Search for the cell housing the specified text and yield its [x, y] center coordinate. 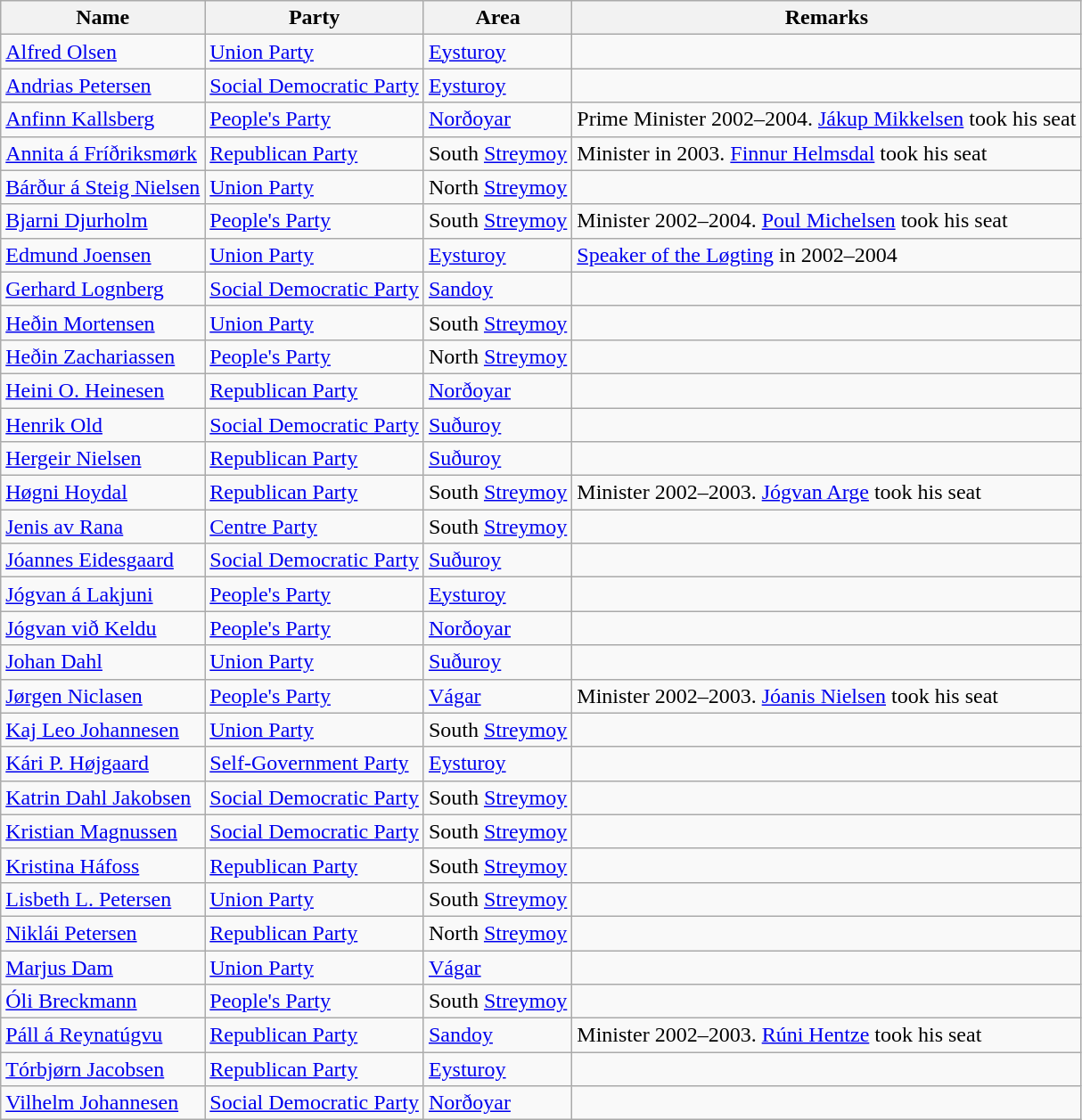
Self-Government Party [315, 764]
Party [315, 18]
Johan Dahl [103, 662]
Kristina Háfoss [103, 865]
Henrik Old [103, 425]
Óli Breckmann [103, 1001]
Katrin Dahl Jakobsen [103, 797]
Jóannes Eidesgaard [103, 560]
Lisbeth L. Petersen [103, 899]
Hergeir Nielsen [103, 459]
Heðin Mortensen [103, 323]
Jógvan á Lakjuni [103, 594]
Prime Minister 2002–2004. Jákup Mikkelsen took his seat [827, 119]
Bárður á Steig Nielsen [103, 187]
Heðin Zachariassen [103, 356]
Gerhard Lognberg [103, 289]
Remarks [827, 18]
Minister 2002–2004. Poul Michelsen took his seat [827, 221]
Kári P. Højgaard [103, 764]
Kristian Magnussen [103, 831]
Kaj Leo Johannesen [103, 730]
Niklái Petersen [103, 933]
Heini O. Heinesen [103, 390]
Minister 2002–2003. Jóanis Nielsen took his seat [827, 696]
Speaker of the Løgting in 2002–2004 [827, 255]
Jógvan við Keldu [103, 628]
Name [103, 18]
Alfred Olsen [103, 52]
Jenis av Rana [103, 527]
Marjus Dam [103, 967]
Centre Party [315, 527]
Minister 2002–2003. Jógvan Arge took his seat [827, 493]
Andrias Petersen [103, 86]
Anfinn Kallsberg [103, 119]
Edmund Joensen [103, 255]
Vilhelm Johannesen [103, 1103]
Minister in 2003. Finnur Helmsdal took his seat [827, 153]
Tórbjørn Jacobsen [103, 1069]
Minister 2002–2003. Rúni Hentze took his seat [827, 1035]
Jørgen Niclasen [103, 696]
Area [497, 18]
Annita á Fríðriksmørk [103, 153]
Høgni Hoydal [103, 493]
Bjarni Djurholm [103, 221]
Páll á Reynatúgvu [103, 1035]
